Scan for the cell matching the given text and deliver its (x, y) coordinate at center. 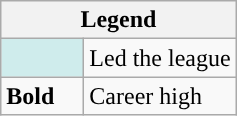
Led the league (160, 58)
Legend (118, 20)
Bold (42, 96)
Career high (160, 96)
